Identify which cell holds the provided text, then report its [X, Y] central coordinate. 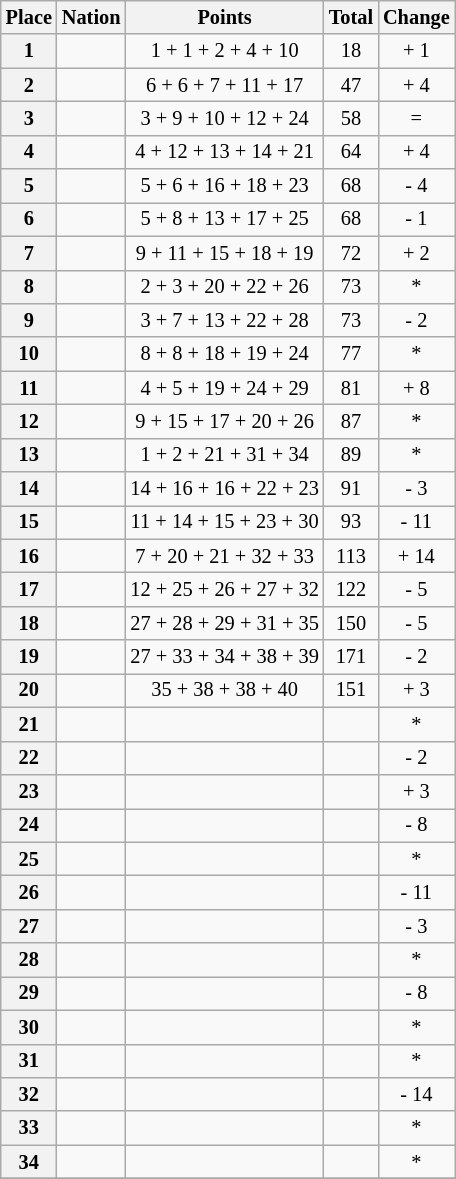
27 [29, 926]
Total [351, 17]
+ 2 [416, 253]
72 [351, 253]
29 [29, 993]
11 + 14 + 15 + 23 + 30 [224, 522]
3 + 7 + 13 + 22 + 28 [224, 320]
= [416, 118]
20 [29, 690]
16 [29, 556]
17 [29, 589]
3 [29, 118]
14 + 16 + 16 + 22 + 23 [224, 489]
3 + 9 + 10 + 12 + 24 [224, 118]
151 [351, 690]
33 [29, 1128]
171 [351, 657]
89 [351, 455]
Points [224, 17]
12 [29, 421]
6 + 6 + 7 + 11 + 17 [224, 85]
22 [29, 758]
77 [351, 354]
8 [29, 287]
7 [29, 253]
35 + 38 + 38 + 40 [224, 690]
6 [29, 219]
87 [351, 421]
+ 1 [416, 51]
122 [351, 589]
1 + 1 + 2 + 4 + 10 [224, 51]
9 + 15 + 17 + 20 + 26 [224, 421]
5 [29, 186]
9 + 11 + 15 + 18 + 19 [224, 253]
14 [29, 489]
5 + 8 + 13 + 17 + 25 [224, 219]
47 [351, 85]
64 [351, 152]
21 [29, 724]
24 [29, 825]
11 [29, 388]
Change [416, 17]
7 + 20 + 21 + 32 + 33 [224, 556]
19 [29, 657]
15 [29, 522]
91 [351, 489]
27 + 28 + 29 + 31 + 35 [224, 623]
4 + 12 + 13 + 14 + 21 [224, 152]
9 [29, 320]
4 + 5 + 19 + 24 + 29 [224, 388]
113 [351, 556]
1 [29, 51]
150 [351, 623]
2 + 3 + 20 + 22 + 26 [224, 287]
81 [351, 388]
58 [351, 118]
28 [29, 960]
23 [29, 791]
12 + 25 + 26 + 27 + 32 [224, 589]
- 14 [416, 1094]
30 [29, 1027]
2 [29, 85]
27 + 33 + 34 + 38 + 39 [224, 657]
- 1 [416, 219]
+ 8 [416, 388]
4 [29, 152]
31 [29, 1061]
93 [351, 522]
25 [29, 859]
+ 14 [416, 556]
10 [29, 354]
8 + 8 + 18 + 19 + 24 [224, 354]
32 [29, 1094]
Nation [92, 17]
Place [29, 17]
26 [29, 892]
34 [29, 1162]
1 + 2 + 21 + 31 + 34 [224, 455]
5 + 6 + 16 + 18 + 23 [224, 186]
13 [29, 455]
- 4 [416, 186]
